Output the (X, Y) coordinate of the center of the cell containing the given text.  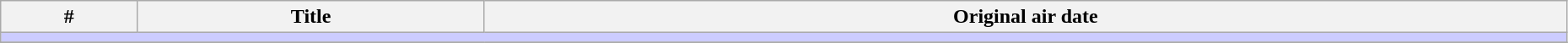
# (69, 17)
Title (311, 17)
Original air date (1026, 17)
